From the cell containing the given text, extract its center point as (X, Y) coordinate. 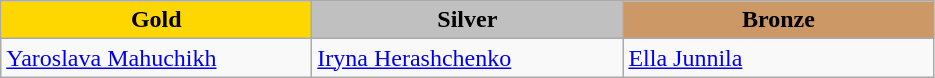
Yaroslava Mahuchikh (156, 58)
Bronze (778, 20)
Ella Junnila (778, 58)
Iryna Herashchenko (468, 58)
Gold (156, 20)
Silver (468, 20)
